Capture the cell that displays the provided text and extract its (x, y) central coordinate. 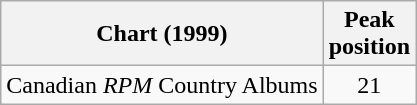
Chart (1999) (162, 34)
21 (369, 85)
Peakposition (369, 34)
Canadian RPM Country Albums (162, 85)
